From the cell containing the given text, extract its center point as [X, Y] coordinate. 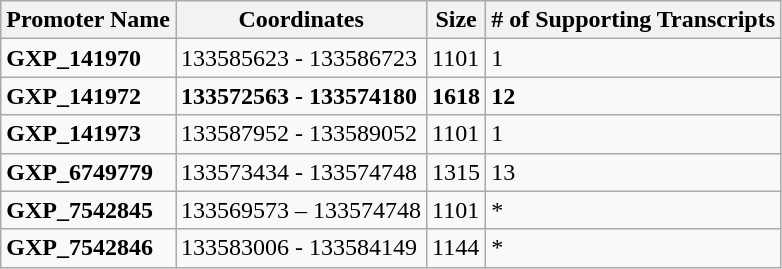
133572563 - 133574180 [302, 96]
GXP_7542846 [88, 248]
1315 [456, 172]
# of Supporting Transcripts [634, 20]
1144 [456, 248]
Coordinates [302, 20]
GXP_141973 [88, 134]
133569573 – 133574748 [302, 210]
GXP_141970 [88, 58]
1618 [456, 96]
12 [634, 96]
GXP_141972 [88, 96]
133587952 - 133589052 [302, 134]
133583006 - 133584149 [302, 248]
Size [456, 20]
Promoter Name [88, 20]
133573434 - 133574748 [302, 172]
133585623 - 133586723 [302, 58]
GXP_7542845 [88, 210]
GXP_6749779 [88, 172]
13 [634, 172]
